Identify which cell holds the provided text, then report its (X, Y) central coordinate. 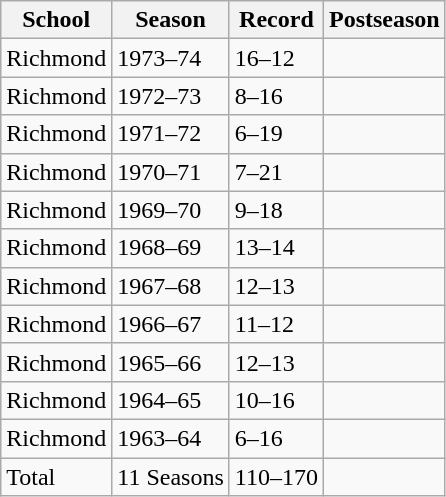
8–16 (276, 96)
1964–65 (171, 400)
Season (171, 20)
11 Seasons (171, 477)
School (56, 20)
9–18 (276, 210)
6–19 (276, 134)
110–170 (276, 477)
1969–70 (171, 210)
1966–67 (171, 324)
1965–66 (171, 362)
6–16 (276, 438)
Postseason (385, 20)
7–21 (276, 172)
Record (276, 20)
1970–71 (171, 172)
16–12 (276, 58)
1972–73 (171, 96)
Total (56, 477)
11–12 (276, 324)
1963–64 (171, 438)
1973–74 (171, 58)
10–16 (276, 400)
1971–72 (171, 134)
1968–69 (171, 248)
13–14 (276, 248)
1967–68 (171, 286)
